Capture the cell that displays the provided text and extract its [X, Y] central coordinate. 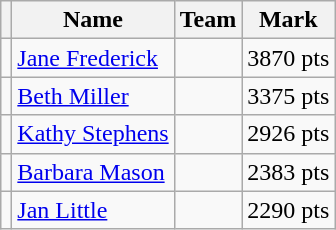
Name [93, 20]
Kathy Stephens [93, 134]
Mark [288, 20]
2290 pts [288, 210]
Team [208, 20]
2926 pts [288, 134]
3870 pts [288, 58]
2383 pts [288, 172]
Jane Frederick [93, 58]
Barbara Mason [93, 172]
Beth Miller [93, 96]
Jan Little [93, 210]
3375 pts [288, 96]
